Extract the (X, Y) coordinate from the center of the cell holding the provided text.  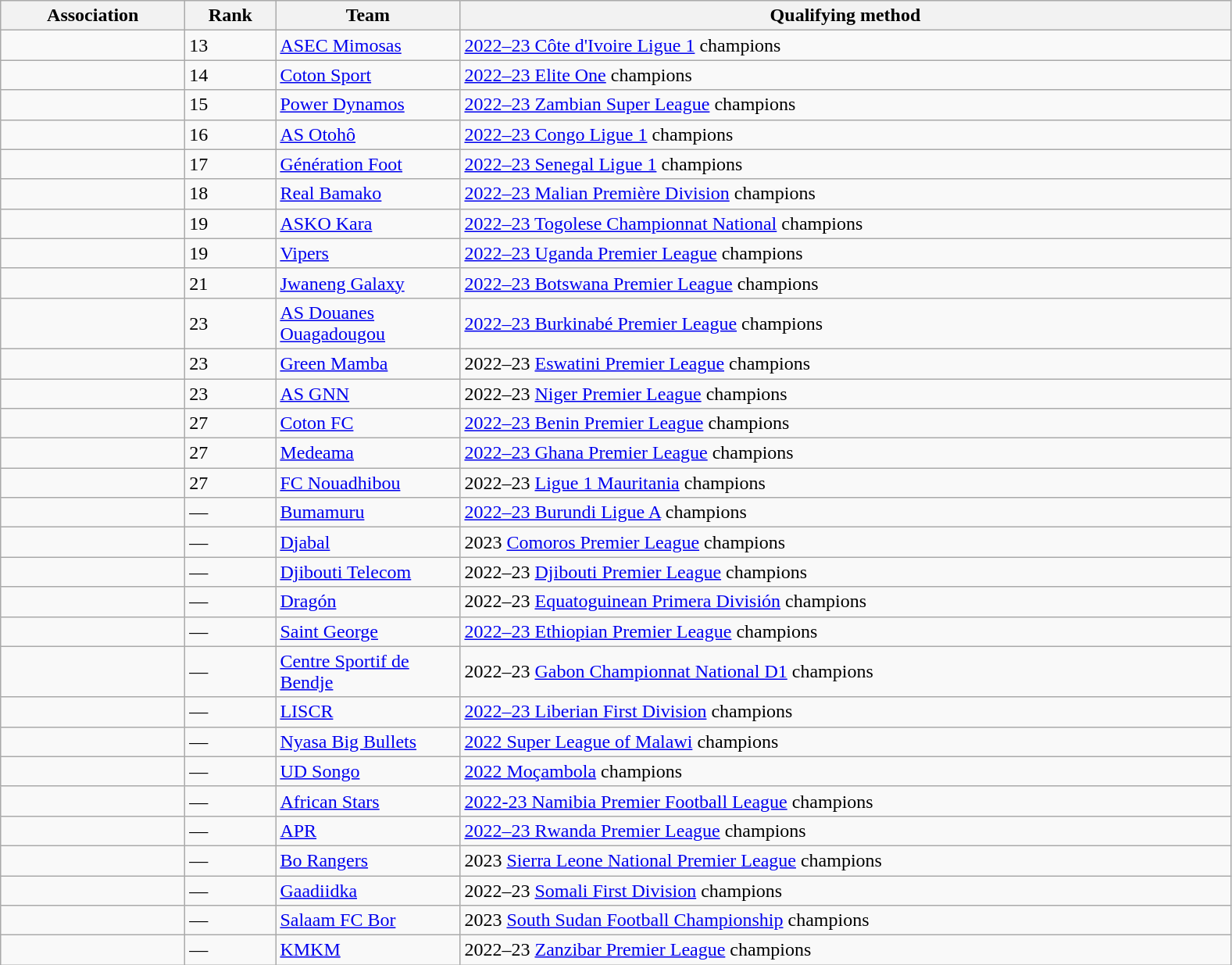
2022–23 Somali First Division champions (845, 890)
13 (230, 45)
2022–23 Ligue 1 Mauritania champions (845, 483)
Dragón (368, 602)
AS Douanes Ouagadougou (368, 323)
2022 Moçambola champions (845, 771)
Nyasa Big Bullets (368, 742)
Gaadiidka (368, 890)
2022–23 Senegal Ligue 1 champions (845, 164)
2022–23 Congo Ligue 1 champions (845, 134)
2022–23 Ethiopian Premier League champions (845, 631)
2022–23 Zambian Super League champions (845, 105)
Saint George (368, 631)
Salaam FC Bor (368, 920)
APR (368, 831)
21 (230, 283)
Centre Sportif de Bendje (368, 672)
Qualifying method (845, 16)
18 (230, 194)
Djabal (368, 542)
Team (368, 16)
UD Songo (368, 771)
Djibouti Telecom (368, 572)
2022–23 Botswana Premier League champions (845, 283)
LISCR (368, 712)
Coton FC (368, 424)
Coton Sport (368, 75)
2023 South Sudan Football Championship champions (845, 920)
AS Otohô (368, 134)
African Stars (368, 801)
2022–23 Benin Premier League champions (845, 424)
Rank (230, 16)
Medeama (368, 453)
2022-23 Namibia Premier Football League champions (845, 801)
Génération Foot (368, 164)
Vipers (368, 253)
2022 Super League of Malawi champions (845, 742)
16 (230, 134)
2022–23 Equatoguinean Primera División champions (845, 602)
ASKO Kara (368, 223)
2022–23 Djibouti Premier League champions (845, 572)
Jwaneng Galaxy (368, 283)
2022–23 Niger Premier League champions (845, 393)
ASEC Mimosas (368, 45)
Association (93, 16)
2023 Comoros Premier League champions (845, 542)
2022–23 Gabon Championnat National D1 champions (845, 672)
2022–23 Ghana Premier League champions (845, 453)
2022–23 Eswatini Premier League champions (845, 363)
Bo Rangers (368, 860)
KMKM (368, 950)
17 (230, 164)
2022–23 Uganda Premier League champions (845, 253)
FC Nouadhibou (368, 483)
15 (230, 105)
2022–23 Burkinabé Premier League champions (845, 323)
2022–23 Togolese Championnat National champions (845, 223)
2022–23 Malian Première Division champions (845, 194)
2022–23 Côte d'Ivoire Ligue 1 champions (845, 45)
2022–23 Rwanda Premier League champions (845, 831)
Bumamuru (368, 513)
Real Bamako (368, 194)
2022–23 Burundi Ligue A champions (845, 513)
Green Mamba (368, 363)
2022–23 Elite One champions (845, 75)
2023 Sierra Leone National Premier League champions (845, 860)
2022–23 Liberian First Division champions (845, 712)
Power Dynamos (368, 105)
14 (230, 75)
2022–23 Zanzibar Premier League champions (845, 950)
AS GNN (368, 393)
